Search for the cell housing the specified text and yield its [x, y] center coordinate. 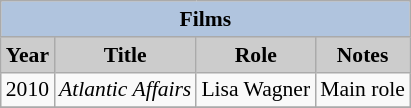
Notes [362, 55]
Films [206, 19]
2010 [28, 90]
Main role [362, 90]
Role [256, 55]
Lisa Wagner [256, 90]
Atlantic Affairs [125, 90]
Title [125, 55]
Year [28, 55]
